Return the [X, Y] coordinate for the center point of the cell that contains the specified text.  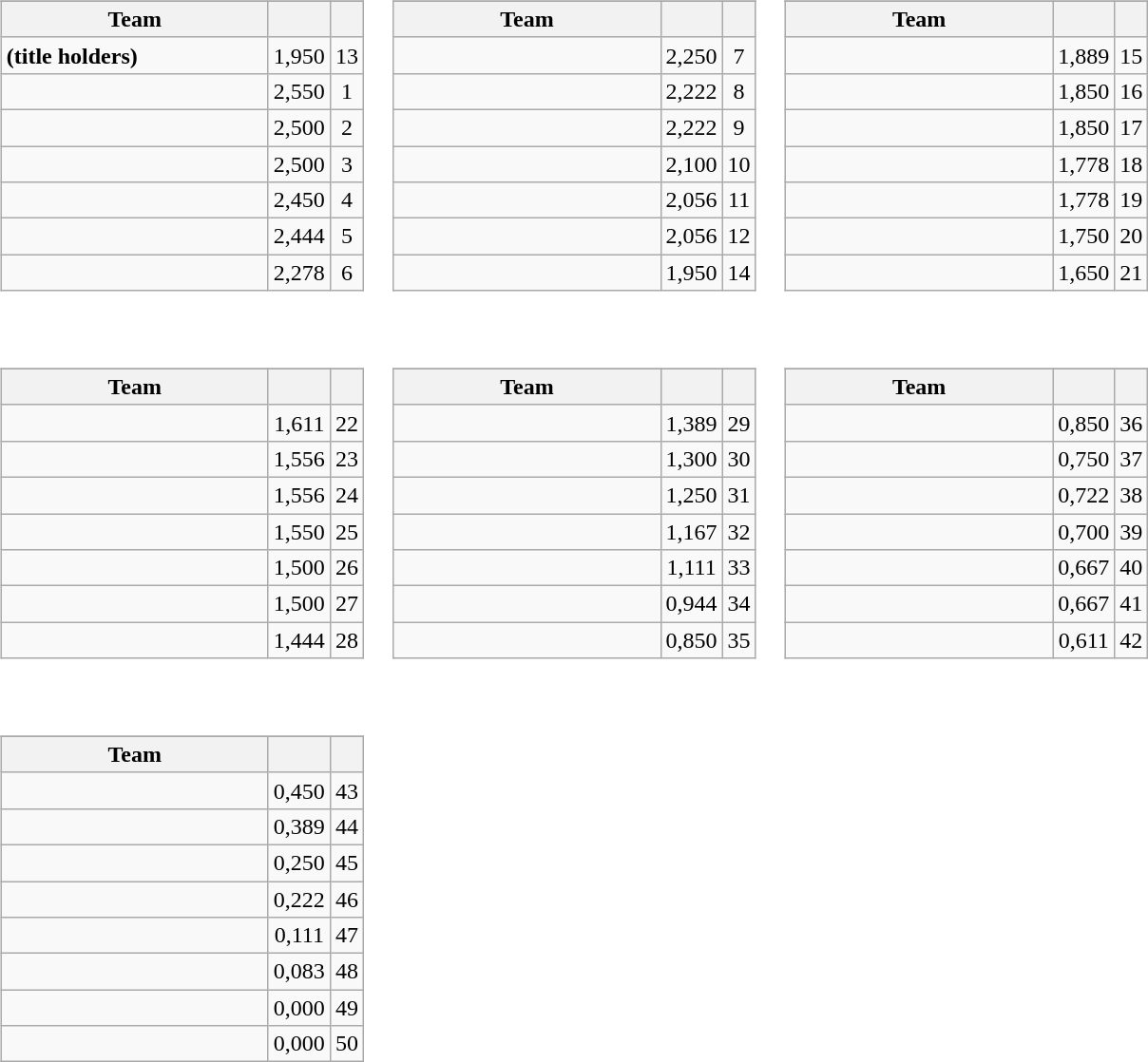
27 [346, 604]
1,111 [692, 568]
0,722 [1083, 495]
0,389 [298, 826]
0,450 [298, 790]
15 [1131, 55]
26 [346, 568]
1,444 [298, 640]
0,611 [1083, 640]
0,250 [298, 863]
11 [739, 200]
43 [346, 790]
1,300 [692, 459]
8 [739, 91]
4 [346, 200]
44 [346, 826]
30 [739, 459]
10 [739, 164]
1,650 [1083, 273]
1,389 [692, 423]
50 [346, 1044]
2,250 [692, 55]
9 [739, 127]
1,167 [692, 531]
2,444 [298, 237]
Team 1,389 29 1,300 30 1,250 31 1,167 32 1,111 33 0,944 34 0,850 35 [586, 501]
33 [739, 568]
18 [1131, 164]
23 [346, 459]
35 [739, 640]
49 [346, 1008]
21 [1131, 273]
38 [1131, 495]
31 [739, 495]
2,450 [298, 200]
42 [1131, 640]
22 [346, 423]
1,889 [1083, 55]
24 [346, 495]
48 [346, 972]
0,111 [298, 936]
47 [346, 936]
2,550 [298, 91]
17 [1131, 127]
41 [1131, 604]
7 [739, 55]
1,550 [298, 531]
45 [346, 863]
16 [1131, 91]
1,611 [298, 423]
0,944 [692, 604]
1,250 [692, 495]
32 [739, 531]
2 [346, 127]
39 [1131, 531]
28 [346, 640]
13 [346, 55]
(title holders) [135, 55]
1,750 [1083, 237]
34 [739, 604]
6 [346, 273]
40 [1131, 568]
5 [346, 237]
1 [346, 91]
29 [739, 423]
2,100 [692, 164]
25 [346, 531]
0,222 [298, 900]
12 [739, 237]
46 [346, 900]
19 [1131, 200]
14 [739, 273]
20 [1131, 237]
37 [1131, 459]
2,278 [298, 273]
0,750 [1083, 459]
36 [1131, 423]
0,083 [298, 972]
3 [346, 164]
0,700 [1083, 531]
